Determine the (x, y) coordinate at the center of the cell enclosing the given text.  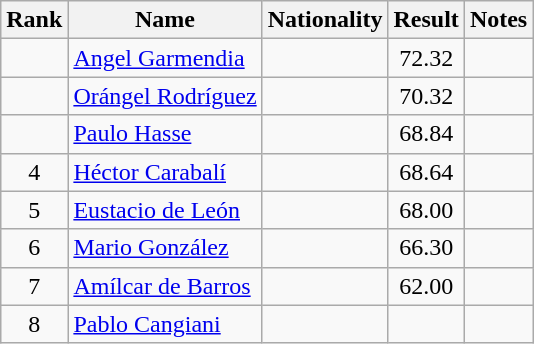
68.00 (426, 210)
Pablo Cangiani (165, 324)
Angel Garmendia (165, 58)
66.30 (426, 248)
62.00 (426, 286)
68.64 (426, 172)
68.84 (426, 134)
70.32 (426, 96)
Nationality (325, 20)
6 (34, 248)
Name (165, 20)
Notes (498, 20)
Result (426, 20)
Paulo Hasse (165, 134)
Héctor Carabalí (165, 172)
72.32 (426, 58)
5 (34, 210)
Eustacio de León (165, 210)
Mario González (165, 248)
8 (34, 324)
4 (34, 172)
Rank (34, 20)
Amílcar de Barros (165, 286)
7 (34, 286)
Orángel Rodríguez (165, 96)
